Capture the cell that displays the provided text and extract its [X, Y] central coordinate. 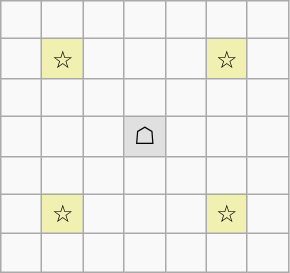
☖ [144, 136]
